Provide the (x, y) coordinate of the cell's center where the given text is located.  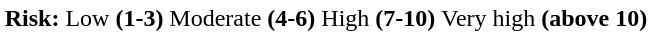
Low (1-3) (114, 18)
High (7-10) (378, 18)
Moderate (4-6) (242, 18)
Very high (above 10) (544, 18)
Risk: (32, 18)
